Output the [X, Y] coordinate of the center of the cell containing the given text.  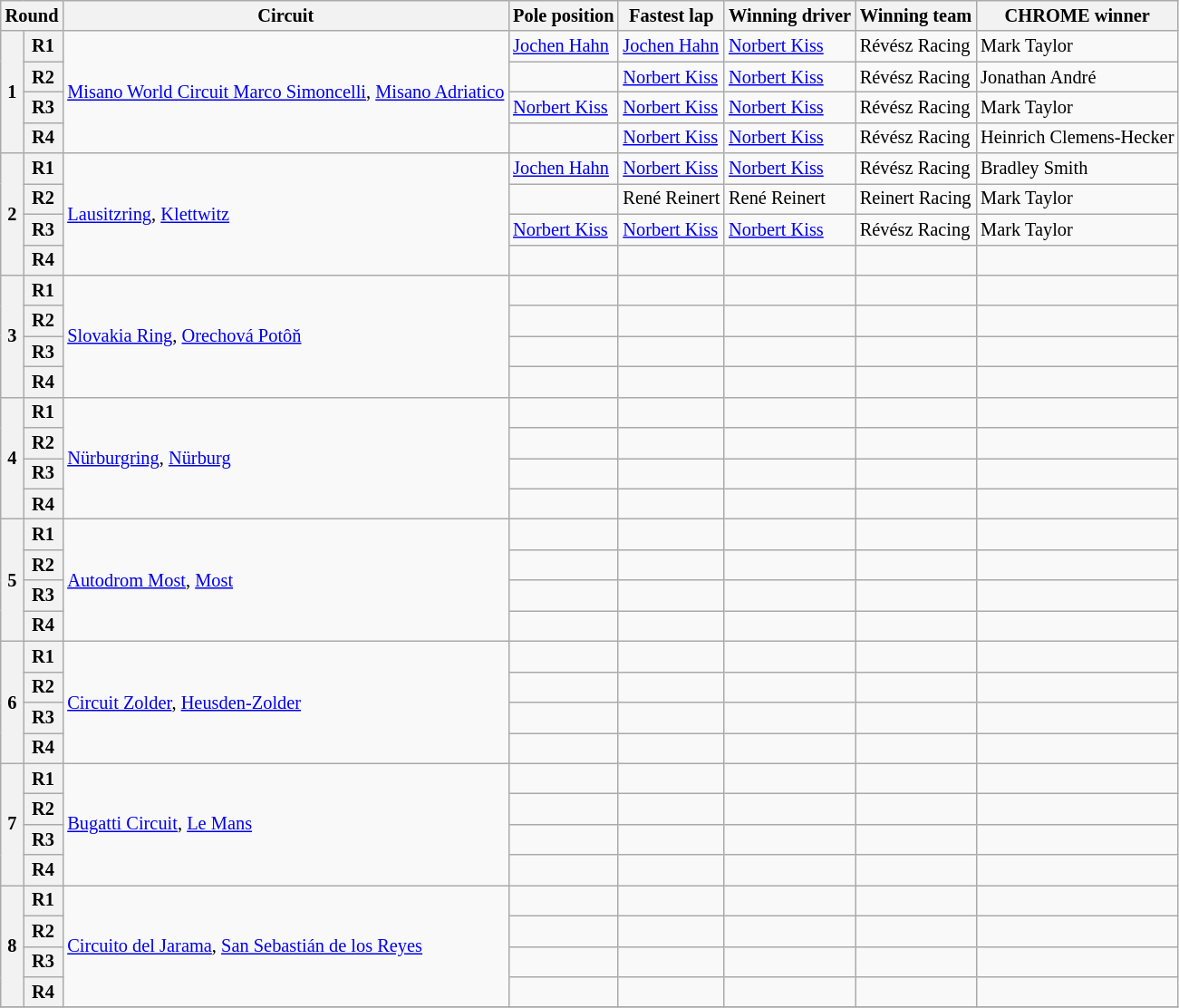
Circuito del Jarama, San Sebastián de los Reyes [285, 946]
Misano World Circuit Marco Simoncelli, Misano Adriatico [285, 92]
6 [13, 702]
Jonathan André [1077, 77]
8 [13, 946]
5 [13, 580]
Pole position [564, 15]
4 [13, 459]
Circuit Zolder, Heusden-Zolder [285, 702]
7 [13, 825]
1 [13, 92]
Bugatti Circuit, Le Mans [285, 825]
Lausitzring, Klettwitz [285, 214]
CHROME winner [1077, 15]
Round [33, 15]
Autodrom Most, Most [285, 580]
Nürburgring, Nürburg [285, 459]
Winning driver [790, 15]
Slovakia Ring, Orechová Potôň [285, 335]
Heinrich Clemens-Hecker [1077, 138]
Circuit [285, 15]
3 [13, 335]
Bradley Smith [1077, 169]
Fastest lap [671, 15]
Winning team [915, 15]
Reinert Racing [915, 199]
2 [13, 214]
